Extract the (x, y) coordinate from the center of the cell holding the provided text.  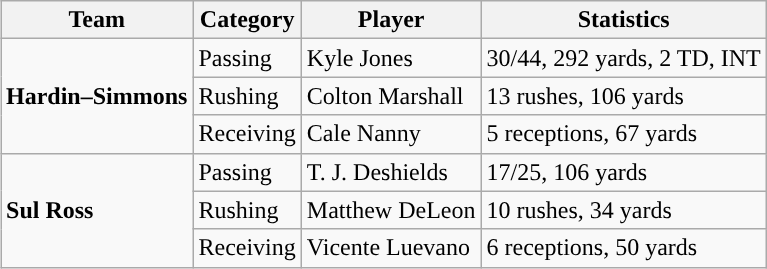
Matthew DeLeon (391, 210)
Vicente Luevano (391, 248)
Sul Ross (96, 210)
Kyle Jones (391, 58)
Cale Nanny (391, 134)
Team (96, 20)
30/44, 292 yards, 2 TD, INT (624, 58)
Category (247, 20)
Hardin–Simmons (96, 96)
10 rushes, 34 yards (624, 210)
17/25, 106 yards (624, 172)
Player (391, 20)
T. J. Deshields (391, 172)
13 rushes, 106 yards (624, 96)
Colton Marshall (391, 96)
5 receptions, 67 yards (624, 134)
6 receptions, 50 yards (624, 248)
Statistics (624, 20)
